Return the (x, y) coordinate for the center point of the cell that contains the specified text.  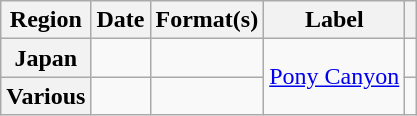
Various (46, 96)
Japan (46, 58)
Date (120, 20)
Region (46, 20)
Format(s) (207, 20)
Pony Canyon (334, 77)
Label (334, 20)
